Search for the cell housing the specified text and yield its [x, y] center coordinate. 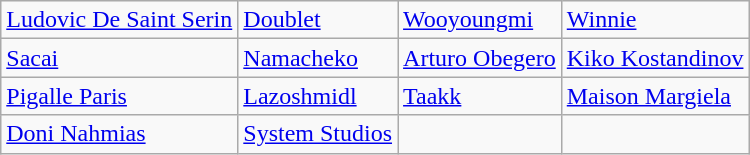
Kiko Kostandinov [655, 58]
Winnie [655, 20]
Ludovic De Saint Serin [120, 20]
Wooyoungmi [480, 20]
Lazoshmidl [318, 96]
Doublet [318, 20]
Taakk [480, 96]
Arturo Obegero [480, 58]
Doni Nahmias [120, 134]
Maison Margiela [655, 96]
System Studios [318, 134]
Namacheko [318, 58]
Pigalle Paris [120, 96]
Sacai [120, 58]
